Determine the (x, y) coordinate at the center of the cell enclosing the given text.  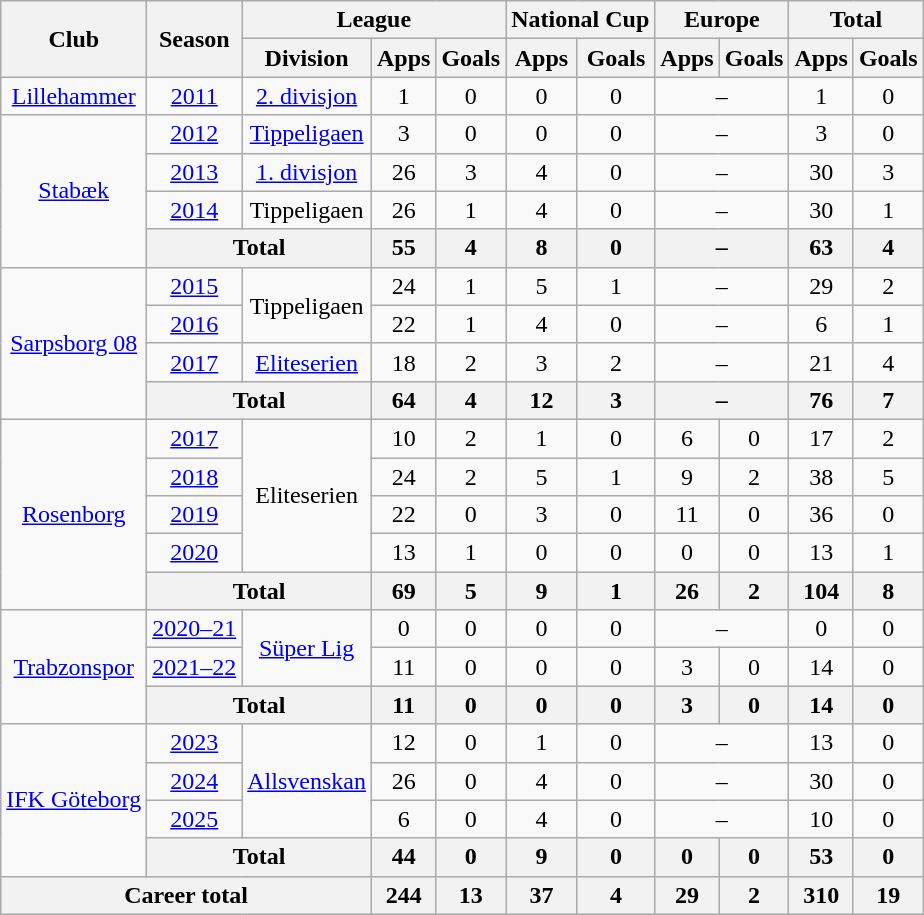
2021–22 (194, 667)
2016 (194, 324)
2014 (194, 210)
2018 (194, 477)
69 (403, 591)
44 (403, 857)
18 (403, 362)
Europe (722, 20)
National Cup (580, 20)
Lillehammer (74, 96)
2013 (194, 172)
Stabæk (74, 191)
2020 (194, 553)
63 (821, 248)
League (374, 20)
55 (403, 248)
2020–21 (194, 629)
2023 (194, 743)
310 (821, 895)
2024 (194, 781)
2011 (194, 96)
53 (821, 857)
Career total (186, 895)
Trabzonspor (74, 667)
19 (888, 895)
IFK Göteborg (74, 800)
76 (821, 400)
Süper Lig (307, 648)
64 (403, 400)
Rosenborg (74, 514)
244 (403, 895)
Division (307, 58)
2. divisjon (307, 96)
36 (821, 515)
37 (542, 895)
Allsvenskan (307, 781)
21 (821, 362)
7 (888, 400)
38 (821, 477)
Sarpsborg 08 (74, 343)
17 (821, 438)
2015 (194, 286)
Season (194, 39)
104 (821, 591)
2025 (194, 819)
2019 (194, 515)
2012 (194, 134)
1. divisjon (307, 172)
Club (74, 39)
